Identify which cell holds the provided text, then report its [X, Y] central coordinate. 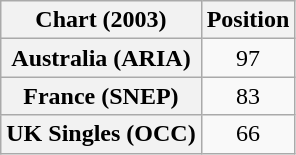
France (SNEP) [101, 96]
66 [248, 134]
Position [248, 20]
Australia (ARIA) [101, 58]
83 [248, 96]
97 [248, 58]
Chart (2003) [101, 20]
UK Singles (OCC) [101, 134]
